Output the (x, y) coordinate of the center of the cell containing the given text.  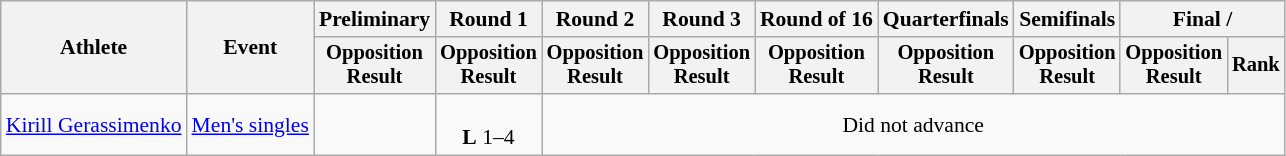
Semifinals (1068, 19)
Quarterfinals (946, 19)
Round of 16 (816, 19)
Event (250, 48)
Athlete (94, 48)
Rank (1256, 66)
Men's singles (250, 124)
Final / (1202, 19)
Round 3 (702, 19)
Did not advance (914, 124)
L 1–4 (488, 124)
Round 1 (488, 19)
Preliminary (374, 19)
Kirill Gerassimenko (94, 124)
Round 2 (596, 19)
